Determine the [x, y] coordinate at the center of the cell enclosing the given text.  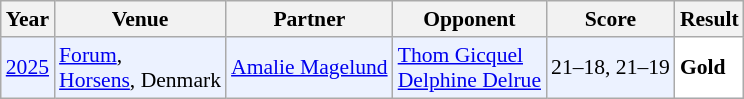
Score [610, 19]
Gold [710, 68]
Amalie Magelund [310, 68]
Partner [310, 19]
Forum,Horsens, Denmark [140, 68]
Venue [140, 19]
2025 [28, 68]
Thom Gicquel Delphine Delrue [470, 68]
21–18, 21–19 [610, 68]
Opponent [470, 19]
Result [710, 19]
Year [28, 19]
